Extract the [X, Y] coordinate from the center of the cell holding the provided text.  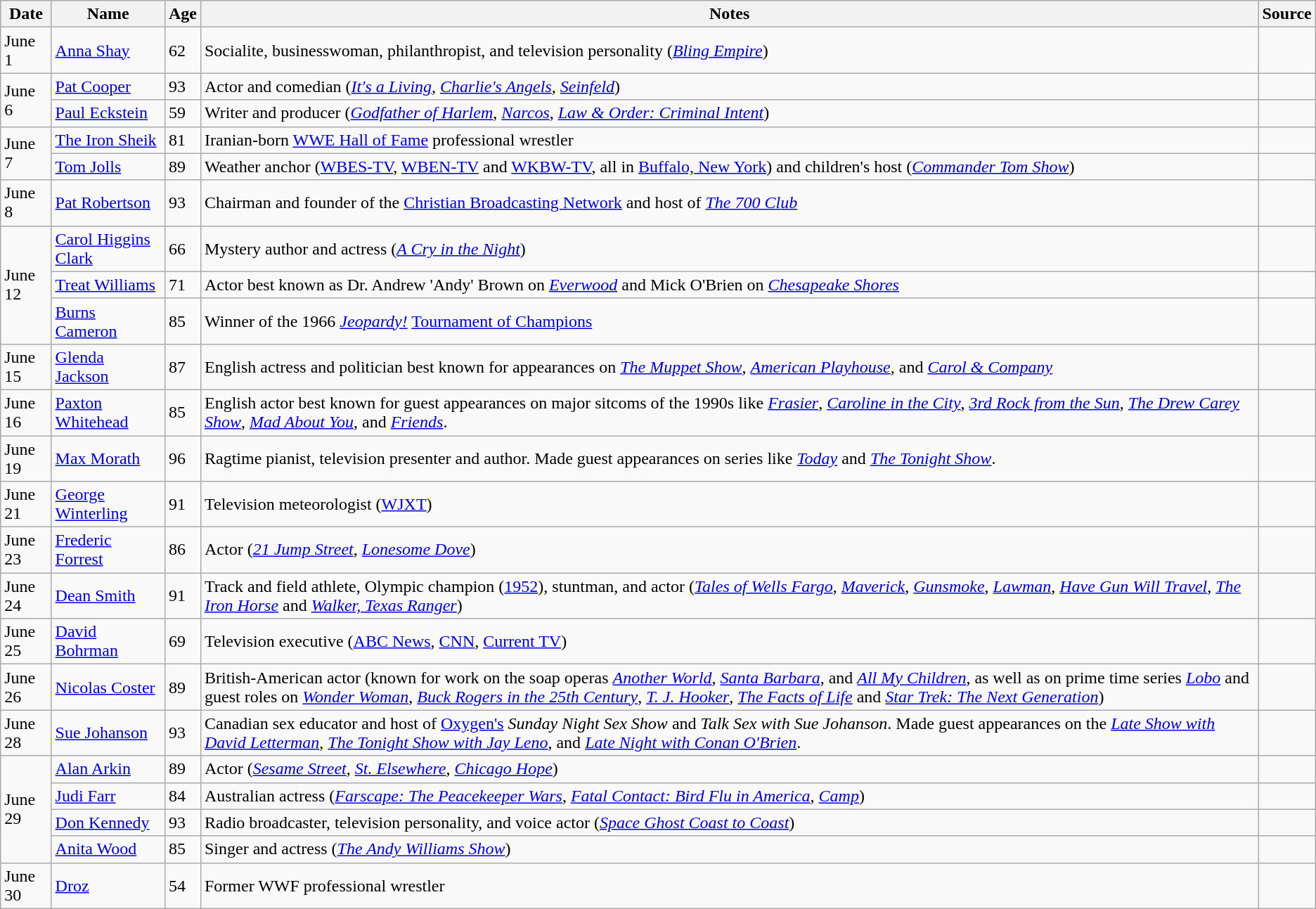
June 21 [26, 505]
Dean Smith [108, 596]
Iranian-born WWE Hall of Fame professional wrestler [729, 140]
Pat Cooper [108, 86]
Television executive (ABC News, CNN, Current TV) [729, 641]
Glenda Jackson [108, 367]
Socialite, businesswoman, philanthropist, and television personality (Bling Empire) [729, 51]
Winner of the 1966 Jeopardy! Tournament of Champions [729, 321]
June 23 [26, 550]
June 26 [26, 688]
Carol Higgins Clark [108, 249]
Source [1286, 14]
Date [26, 14]
June 7 [26, 153]
Name [108, 14]
69 [183, 641]
81 [183, 140]
Australian actress (Farscape: The Peacekeeper Wars, Fatal Contact: Bird Flu in America, Camp) [729, 796]
June 8 [26, 202]
Former WWF professional wrestler [729, 886]
June 24 [26, 596]
English actress and politician best known for appearances on The Muppet Show, American Playhouse, and Carol & Company [729, 367]
Weather anchor (WBES-TV, WBEN-TV and WKBW-TV, all in Buffalo, New York) and children's host (Commander Tom Show) [729, 167]
Burns Cameron [108, 321]
Sue Johanson [108, 733]
71 [183, 285]
54 [183, 886]
Pat Robertson [108, 202]
Actor (Sesame Street, St. Elsewhere, Chicago Hope) [729, 769]
Writer and producer (Godfather of Harlem, Narcos, Law & Order: Criminal Intent) [729, 113]
Chairman and founder of the Christian Broadcasting Network and host of The 700 Club [729, 202]
Anna Shay [108, 51]
June 28 [26, 733]
Tom Jolls [108, 167]
George Winterling [108, 505]
Actor and comedian (It's a Living, Charlie's Angels, Seinfeld) [729, 86]
Frederic Forrest [108, 550]
96 [183, 458]
Singer and actress (The Andy Williams Show) [729, 849]
Nicolas Coster [108, 688]
June 6 [26, 100]
June 1 [26, 51]
Judi Farr [108, 796]
84 [183, 796]
June 25 [26, 641]
Ragtime pianist, television presenter and author. Made guest appearances on series like Today and The Tonight Show. [729, 458]
Droz [108, 886]
Notes [729, 14]
Paul Eckstein [108, 113]
62 [183, 51]
Television meteorologist (WJXT) [729, 505]
June 30 [26, 886]
David Bohrman [108, 641]
June 15 [26, 367]
Age [183, 14]
June 19 [26, 458]
Alan Arkin [108, 769]
June 12 [26, 285]
Don Kennedy [108, 823]
Max Morath [108, 458]
59 [183, 113]
June 29 [26, 809]
Treat Williams [108, 285]
The Iron Sheik [108, 140]
Actor best known as Dr. Andrew 'Andy' Brown on Everwood and Mick O'Brien on Chesapeake Shores [729, 285]
66 [183, 249]
Paxton Whitehead [108, 412]
June 16 [26, 412]
Actor (21 Jump Street, Lonesome Dove) [729, 550]
87 [183, 367]
Anita Wood [108, 849]
86 [183, 550]
Radio broadcaster, television personality, and voice actor (Space Ghost Coast to Coast) [729, 823]
Mystery author and actress (A Cry in the Night) [729, 249]
